Find where the given text appears and provide that cell's center as [x, y] coordinate. 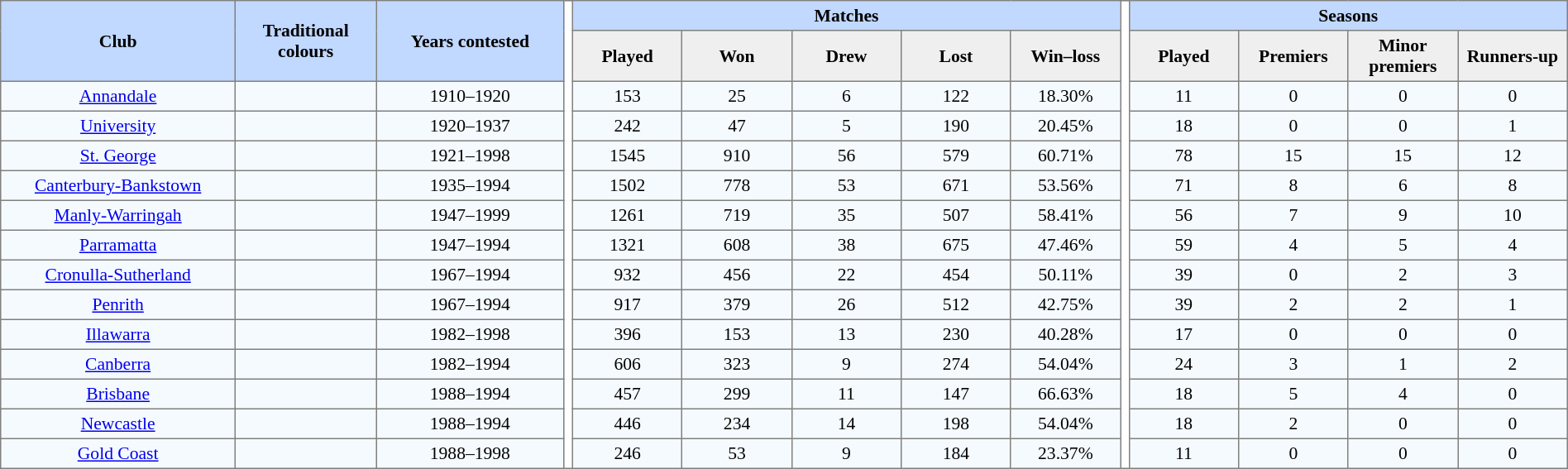
246 [627, 453]
Parramatta [118, 245]
396 [627, 334]
26 [846, 304]
671 [956, 185]
35 [846, 215]
Runners-up [1513, 56]
7 [1293, 215]
1982–1994 [470, 364]
184 [956, 453]
1910–1920 [470, 96]
512 [956, 304]
1947–1999 [470, 215]
122 [956, 96]
40.28% [1065, 334]
Won [737, 56]
507 [956, 215]
66.63% [1065, 394]
20.45% [1065, 126]
1935–1994 [470, 185]
Matches [846, 16]
457 [627, 394]
53.56% [1065, 185]
Years contested [470, 41]
17 [1183, 334]
778 [737, 185]
47.46% [1065, 245]
10 [1513, 215]
608 [737, 245]
446 [627, 424]
1321 [627, 245]
675 [956, 245]
60.71% [1065, 156]
454 [956, 275]
58.41% [1065, 215]
Premiers [1293, 56]
18.30% [1065, 96]
Illawarra [118, 334]
1502 [627, 185]
147 [956, 394]
24 [1183, 364]
University [118, 126]
299 [737, 394]
Drew [846, 56]
Penrith [118, 304]
Cronulla-Sutherland [118, 275]
917 [627, 304]
25 [737, 96]
1921–1998 [470, 156]
932 [627, 275]
Gold Coast [118, 453]
910 [737, 156]
1982–1998 [470, 334]
Brisbane [118, 394]
Club [118, 41]
579 [956, 156]
198 [956, 424]
Lost [956, 56]
50.11% [1065, 275]
Manly-Warringah [118, 215]
47 [737, 126]
234 [737, 424]
13 [846, 334]
1545 [627, 156]
42.75% [1065, 304]
23.37% [1065, 453]
1947–1994 [470, 245]
St. George [118, 156]
78 [1183, 156]
Newcastle [118, 424]
719 [737, 215]
59 [1183, 245]
456 [737, 275]
274 [956, 364]
Seasons [1348, 16]
Traditional colours [306, 41]
379 [737, 304]
1988–1998 [470, 453]
Canterbury-Bankstown [118, 185]
12 [1513, 156]
242 [627, 126]
606 [627, 364]
190 [956, 126]
1261 [627, 215]
Win–loss [1065, 56]
Annandale [118, 96]
22 [846, 275]
1920–1937 [470, 126]
14 [846, 424]
Minor premiers [1403, 56]
Canberra [118, 364]
230 [956, 334]
323 [737, 364]
38 [846, 245]
71 [1183, 185]
